From the cell containing the given text, extract its center point as [X, Y] coordinate. 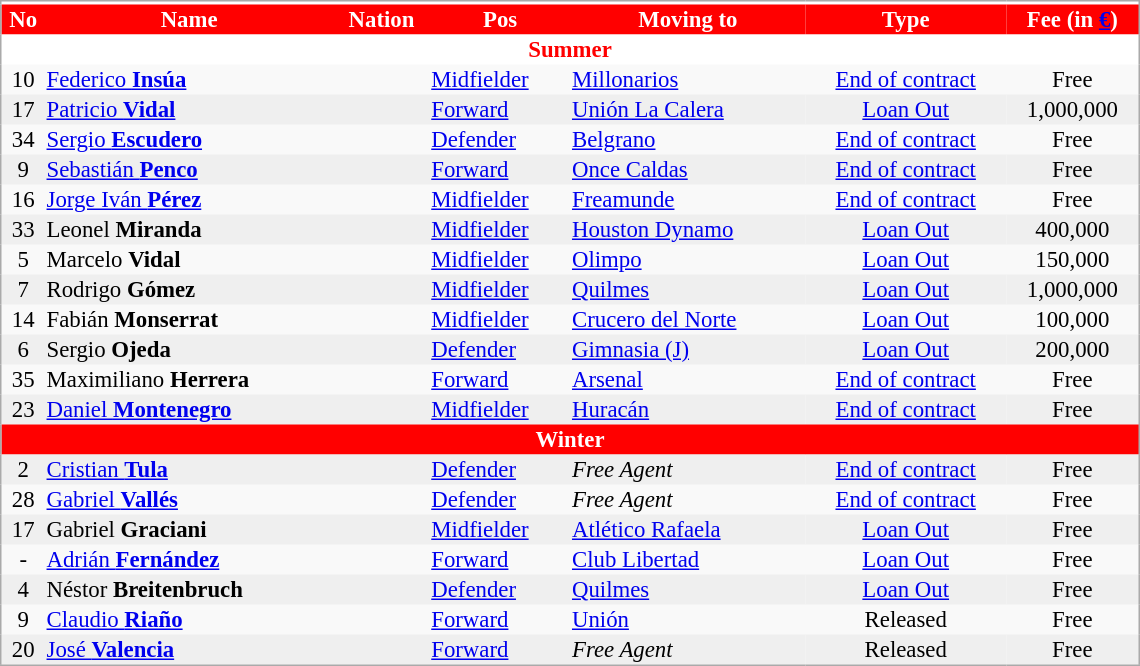
Fee (in €) [1072, 19]
6 [23, 349]
Millonarios [688, 79]
Sergio Ojeda [189, 349]
Daniel Montenegro [189, 409]
Sergio Escudero [189, 139]
- [23, 559]
Jorge Iván Pérez [189, 199]
100,000 [1072, 319]
Rodrigo Gómez [189, 289]
33 [23, 229]
Houston Dynamo [688, 229]
7 [23, 289]
Olimpo [688, 259]
Fabián Monserrat [189, 319]
Gimnasia (J) [688, 349]
20 [23, 649]
Pos [500, 19]
Club Libertad [688, 559]
4 [23, 589]
Leonel Miranda [189, 229]
16 [23, 199]
Gabriel Vallés [189, 499]
Moving to [688, 19]
Gabriel Graciani [189, 529]
Unión La Calera [688, 109]
35 [23, 379]
Once Caldas [688, 169]
Néstor Breitenbruch [189, 589]
Sebastián Penco [189, 169]
2 [23, 469]
Huracán [688, 409]
400,000 [1072, 229]
5 [23, 259]
Crucero del Norte [688, 319]
34 [23, 139]
Freamunde [688, 199]
Patricio Vidal [189, 109]
Adrián Fernández [189, 559]
Winter [570, 439]
Atlético Rafaela [688, 529]
200,000 [1072, 349]
Type [906, 19]
10 [23, 79]
Nation [381, 19]
Claudio Riaño [189, 619]
Cristian Tula [189, 469]
No [23, 19]
José Valencia [189, 649]
Summer [570, 49]
Marcelo Vidal [189, 259]
23 [23, 409]
Name [189, 19]
Unión [688, 619]
28 [23, 499]
150,000 [1072, 259]
Arsenal [688, 379]
Federico Insúa [189, 79]
Belgrano [688, 139]
Maximiliano Herrera [189, 379]
14 [23, 319]
